Identify which cell holds the provided text, then report its (x, y) central coordinate. 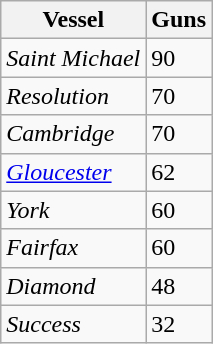
Fairfax (74, 248)
Saint Michael (74, 58)
62 (179, 172)
Guns (179, 20)
Resolution (74, 96)
Cambridge (74, 134)
90 (179, 58)
York (74, 210)
Success (74, 324)
Diamond (74, 286)
Vessel (74, 20)
32 (179, 324)
Gloucester (74, 172)
48 (179, 286)
